Search for the cell housing the specified text and yield its [X, Y] center coordinate. 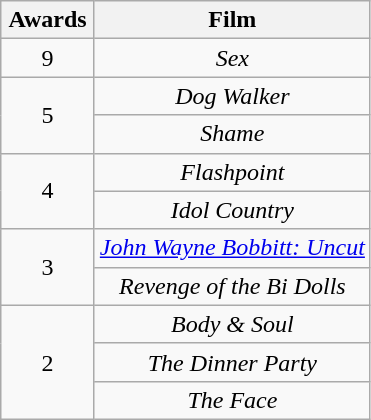
Revenge of the Bi Dolls [232, 286]
Flashpoint [232, 172]
2 [48, 362]
The Dinner Party [232, 362]
Film [232, 20]
Shame [232, 134]
Awards [48, 20]
Dog Walker [232, 96]
5 [48, 115]
4 [48, 191]
John Wayne Bobbitt: Uncut [232, 248]
3 [48, 267]
9 [48, 58]
The Face [232, 400]
Body & Soul [232, 324]
Sex [232, 58]
Idol Country [232, 210]
